Extract the (X, Y) coordinate from the center of the cell holding the provided text.  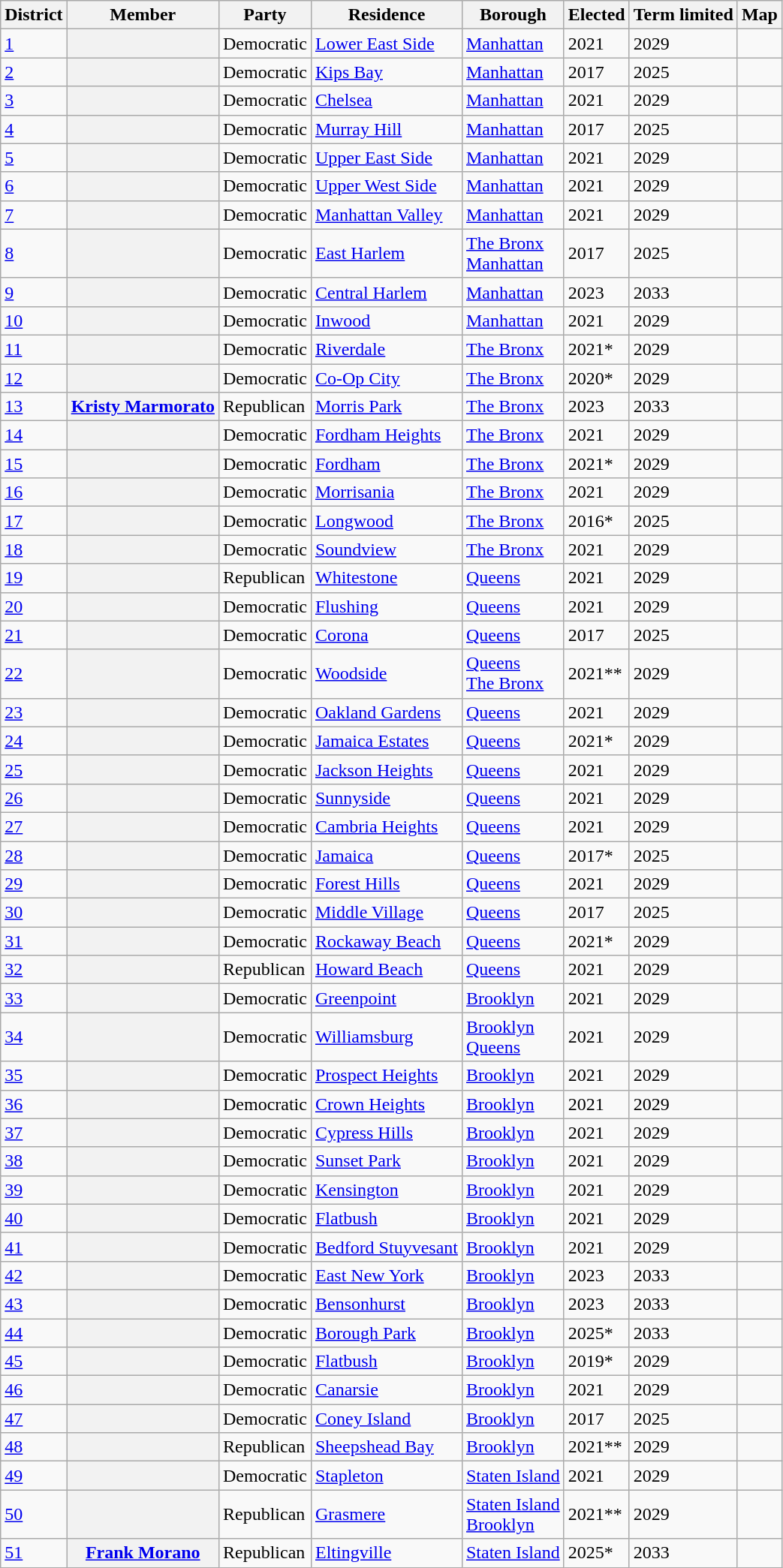
6 (34, 186)
Greenpoint (386, 998)
Member (143, 15)
Sunnyside (386, 798)
11 (34, 349)
23 (34, 712)
16 (34, 492)
51 (34, 1553)
Forest Hills (386, 884)
10 (34, 321)
Whitestone (386, 578)
20 (34, 606)
41 (34, 1247)
Kips Bay (386, 72)
Corona (386, 635)
Sheepshead Bay (386, 1447)
29 (34, 884)
Cambria Heights (386, 826)
19 (34, 578)
Crown Heights (386, 1104)
Murray Hill (386, 129)
1 (34, 44)
43 (34, 1304)
Residence (386, 15)
Chelsea (386, 101)
38 (34, 1161)
21 (34, 635)
Flushing (386, 606)
Jamaica Estates (386, 741)
QueensThe Bronx (513, 674)
50 (34, 1515)
49 (34, 1476)
35 (34, 1076)
Upper West Side (386, 186)
3 (34, 101)
Inwood (386, 321)
15 (34, 464)
Kensington (386, 1190)
Williamsburg (386, 1037)
East New York (386, 1275)
2019* (596, 1362)
32 (34, 970)
Longwood (386, 521)
34 (34, 1037)
44 (34, 1332)
Coney Island (386, 1419)
36 (34, 1104)
East Harlem (386, 254)
Central Harlem (386, 292)
2 (34, 72)
The BronxManhattan (513, 254)
47 (34, 1419)
Jamaica (386, 855)
8 (34, 254)
39 (34, 1190)
Sunset Park (386, 1161)
Borough Park (386, 1332)
Party (264, 15)
22 (34, 674)
5 (34, 158)
33 (34, 998)
Canarsie (386, 1390)
Jackson Heights (386, 769)
24 (34, 741)
9 (34, 292)
31 (34, 941)
42 (34, 1275)
Riverdale (386, 349)
17 (34, 521)
Morris Park (386, 407)
13 (34, 407)
46 (34, 1390)
Kristy Marmorato (143, 407)
Stapleton (386, 1476)
2016* (596, 521)
Upper East Side (386, 158)
Manhattan Valley (386, 215)
Bedford Stuyvesant (386, 1247)
18 (34, 549)
4 (34, 129)
Lower East Side (386, 44)
Term limited (683, 15)
Borough (513, 15)
BrooklynQueens (513, 1037)
Eltingville (386, 1553)
12 (34, 378)
Map (760, 15)
28 (34, 855)
Middle Village (386, 913)
25 (34, 769)
45 (34, 1362)
14 (34, 435)
2020* (596, 378)
Frank Morano (143, 1553)
Morrisania (386, 492)
Cypress Hills (386, 1133)
Grasmere (386, 1515)
Oakland Gardens (386, 712)
Elected (596, 15)
Soundview (386, 549)
Fordham (386, 464)
7 (34, 215)
30 (34, 913)
District (34, 15)
27 (34, 826)
Rockaway Beach (386, 941)
40 (34, 1218)
26 (34, 798)
Bensonhurst (386, 1304)
Co-Op City (386, 378)
48 (34, 1447)
Howard Beach (386, 970)
2017* (596, 855)
37 (34, 1133)
Prospect Heights (386, 1076)
Woodside (386, 674)
Staten IslandBrooklyn (513, 1515)
Fordham Heights (386, 435)
